Search for the cell housing the specified text and yield its [x, y] center coordinate. 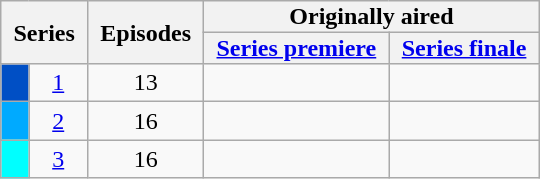
1 [58, 83]
Episodes [146, 32]
13 [146, 83]
Series [44, 32]
Series premiere [296, 48]
Series finale [464, 48]
Originally aired [372, 17]
3 [58, 159]
2 [58, 121]
